Provide the [x, y] coordinate of the cell's center where the given text is located.  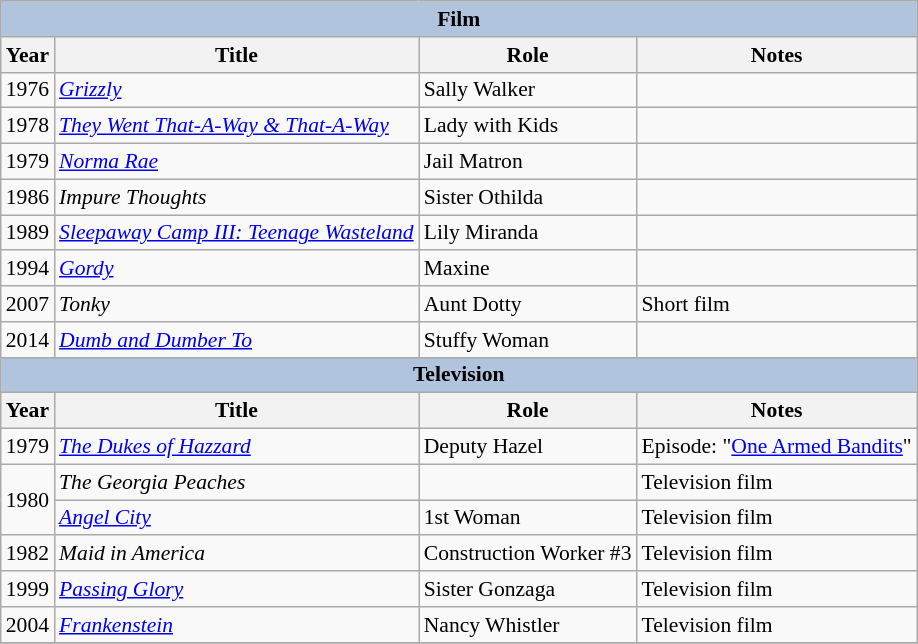
Maid in America [236, 554]
Film [459, 19]
Grizzly [236, 90]
Dumb and Dumber To [236, 340]
Jail Matron [528, 162]
Stuffy Woman [528, 340]
1982 [28, 554]
Maxine [528, 269]
Norma Rae [236, 162]
Short film [777, 304]
2007 [28, 304]
Impure Thoughts [236, 197]
Episode: "One Armed Bandits" [777, 447]
Angel City [236, 518]
2004 [28, 625]
Television [459, 375]
Sister Gonzaga [528, 589]
Nancy Whistler [528, 625]
Passing Glory [236, 589]
Frankenstein [236, 625]
1989 [28, 233]
Aunt Dotty [528, 304]
1999 [28, 589]
They Went That-A-Way & That-A-Way [236, 126]
Deputy Hazel [528, 447]
1980 [28, 500]
Sister Othilda [528, 197]
Lady with Kids [528, 126]
Construction Worker #3 [528, 554]
2014 [28, 340]
The Georgia Peaches [236, 482]
The Dukes of Hazzard [236, 447]
Sleepaway Camp III: Teenage Wasteland [236, 233]
1978 [28, 126]
1986 [28, 197]
1994 [28, 269]
Gordy [236, 269]
Sally Walker [528, 90]
1976 [28, 90]
1st Woman [528, 518]
Tonky [236, 304]
Lily Miranda [528, 233]
